From the cell containing the given text, extract its center point as [X, Y] coordinate. 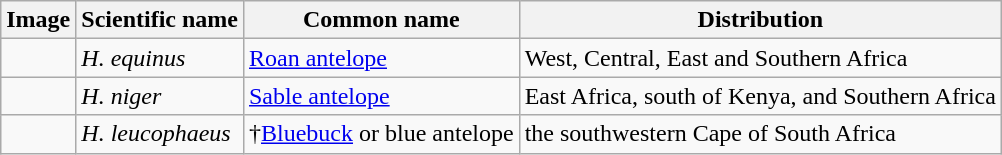
H. niger [160, 96]
the southwestern Cape of South Africa [760, 134]
West, Central, East and Southern Africa [760, 58]
H. equinus [160, 58]
Scientific name [160, 20]
Distribution [760, 20]
Sable antelope [381, 96]
†Bluebuck or blue antelope [381, 134]
Image [38, 20]
East Africa, south of Kenya, and Southern Africa [760, 96]
Roan antelope [381, 58]
Common name [381, 20]
H. leucophaeus [160, 134]
